Return the (x, y) coordinate for the center point of the cell that contains the specified text.  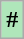
# (12, 20)
